Return [X, Y] of the center of cell containing provided text 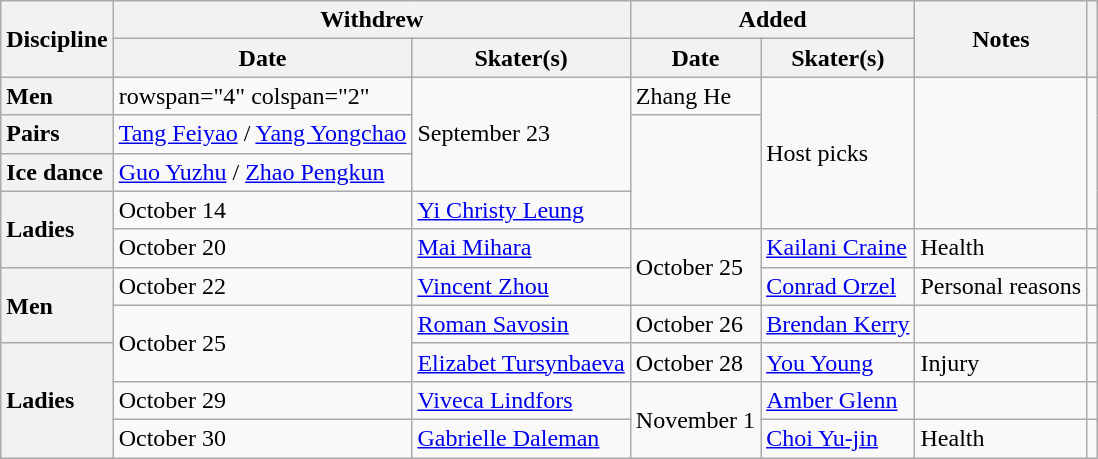
October 29 [262, 400]
Added [772, 20]
Brendan Kerry [838, 324]
rowspan="4" colspan="2" [262, 96]
Roman Savosin [521, 324]
Elizabet Tursynbaeva [521, 362]
You Young [838, 362]
Gabrielle Daleman [521, 438]
Host picks [838, 153]
Personal reasons [1001, 286]
Pairs [57, 134]
October 22 [262, 286]
Kailani Craine [838, 248]
Notes [1001, 39]
October 20 [262, 248]
Conrad Orzel [838, 286]
October 26 [695, 324]
Vincent Zhou [521, 286]
Ice dance [57, 172]
Viveca Lindfors [521, 400]
Choi Yu-jin [838, 438]
Yi Christy Leung [521, 210]
October 28 [695, 362]
Withdrew [372, 20]
Mai Mihara [521, 248]
October 30 [262, 438]
November 1 [695, 419]
Amber Glenn [838, 400]
Zhang He [695, 96]
Discipline [57, 39]
Injury [1001, 362]
Tang Feiyao / Yang Yongchao [262, 134]
September 23 [521, 134]
Guo Yuzhu / Zhao Pengkun [262, 172]
October 14 [262, 210]
